Detect which cell encompasses the target text, then output its [X, Y] center coordinate. 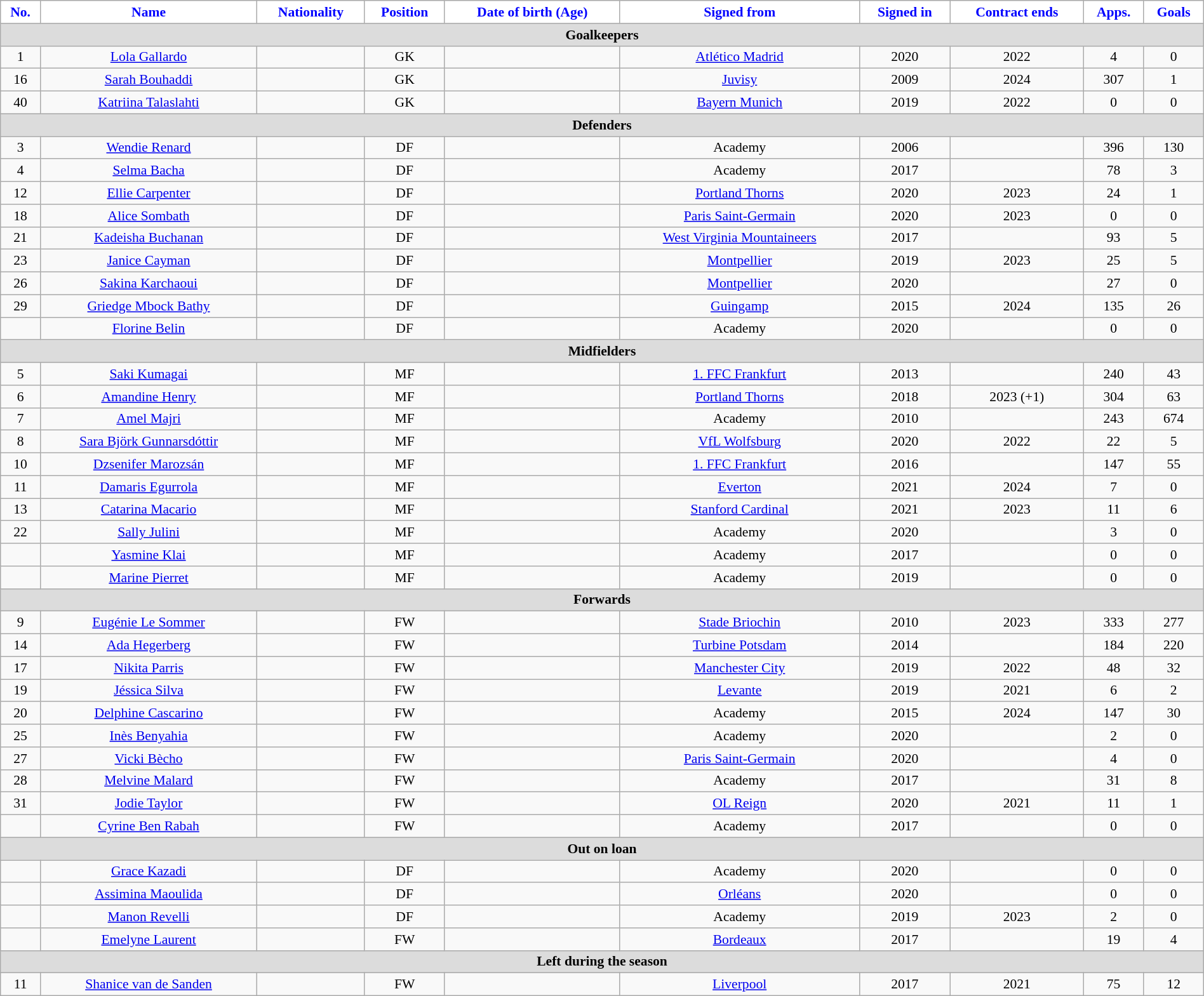
2006 [904, 148]
17 [20, 668]
14 [20, 646]
220 [1174, 646]
Amandine Henry [149, 397]
40 [20, 103]
Manchester City [739, 668]
396 [1114, 148]
Goalkeepers [602, 35]
Dzsenifer Marozsán [149, 465]
Catarina Macario [149, 510]
Signed from [739, 12]
29 [20, 306]
OL Reign [739, 804]
Date of birth (Age) [532, 12]
Juvisy [739, 80]
20 [20, 714]
93 [1114, 238]
No. [20, 12]
Stade Briochin [739, 623]
Nikita Parris [149, 668]
Name [149, 12]
21 [20, 238]
Katriina Talaslahti [149, 103]
243 [1114, 419]
Cyrine Ben Rabah [149, 827]
Griedge Mbock Bathy [149, 306]
2018 [904, 397]
Emelyne Laurent [149, 940]
Ellie Carpenter [149, 193]
Forwards [602, 600]
13 [20, 510]
Assimina Maoulida [149, 894]
Selma Bacha [149, 171]
Eugénie Le Sommer [149, 623]
Apps. [1114, 12]
28 [20, 781]
Bordeaux [739, 940]
Position [405, 12]
Orléans [739, 894]
2014 [904, 646]
333 [1114, 623]
307 [1114, 80]
304 [1114, 397]
Yasmine Klai [149, 555]
78 [1114, 171]
Kadeisha Buchanan [149, 238]
West Virginia Mountaineers [739, 238]
Sara Björk Gunnarsdóttir [149, 442]
18 [20, 216]
Florine Belin [149, 329]
Sakina Karchaoui [149, 284]
184 [1114, 646]
Out on loan [602, 849]
Marine Pierret [149, 578]
Shanice van de Sanden [149, 985]
Guingamp [739, 306]
Signed in [904, 12]
2009 [904, 80]
Nationality [311, 12]
Stanford Cardinal [739, 510]
Vicki Bècho [149, 759]
Liverpool [739, 985]
277 [1174, 623]
Manon Revelli [149, 917]
135 [1114, 306]
16 [20, 80]
Ada Hegerberg [149, 646]
Sally Julini [149, 533]
Jéssica Silva [149, 691]
Contract ends [1017, 12]
Damaris Egurrola [149, 487]
Bayern Munich [739, 103]
VfL Wolfsburg [739, 442]
55 [1174, 465]
9 [20, 623]
63 [1174, 397]
Left during the season [602, 962]
674 [1174, 419]
Atlético Madrid [739, 57]
23 [20, 261]
130 [1174, 148]
Amel Majri [149, 419]
Alice Sombath [149, 216]
48 [1114, 668]
Levante [739, 691]
Lola Gallardo [149, 57]
Janice Cayman [149, 261]
Defenders [602, 125]
2013 [904, 374]
Midfielders [602, 352]
30 [1174, 714]
Wendie Renard [149, 148]
24 [1114, 193]
75 [1114, 985]
43 [1174, 374]
Melvine Malard [149, 781]
10 [20, 465]
Goals [1174, 12]
Jodie Taylor [149, 804]
Inès Benyahia [149, 736]
240 [1114, 374]
Sarah Bouhaddi [149, 80]
Turbine Potsdam [739, 646]
Everton [739, 487]
Saki Kumagai [149, 374]
Delphine Cascarino [149, 714]
2016 [904, 465]
32 [1174, 668]
2023 (+1) [1017, 397]
Grace Kazadi [149, 872]
